From the cell containing the given text, extract its center point as [x, y] coordinate. 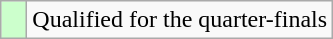
Qualified for the quarter-finals [180, 20]
